Return (x, y) of the center of cell containing provided text 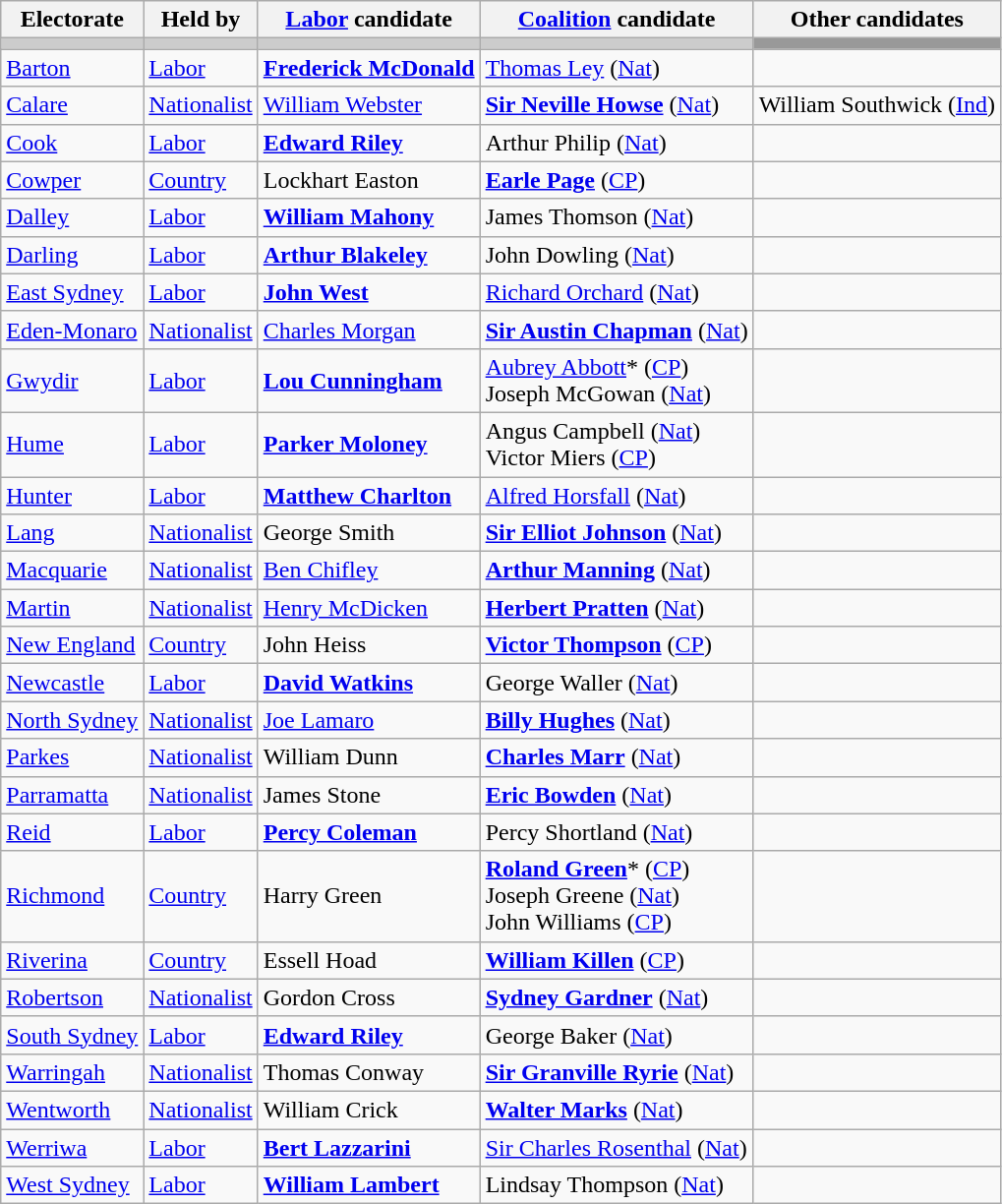
Arthur Manning (Nat) (617, 571)
Newcastle (73, 683)
Joe Lamaro (369, 720)
Bert Lazzarini (369, 1148)
Angus Campbell (Nat)Victor Miers (CP) (617, 445)
Werriwa (73, 1148)
Percy Coleman (369, 832)
Robertson (73, 997)
South Sydney (73, 1035)
Matthew Charlton (369, 495)
Hume (73, 445)
William Dunn (369, 757)
Lang (73, 533)
Walter Marks (Nat) (617, 1110)
Henry McDicken (369, 608)
Eric Bowden (Nat) (617, 795)
Sir Austin Chapman (Nat) (617, 330)
Held by (201, 20)
Essell Hoad (369, 960)
Arthur Philip (Nat) (617, 143)
Riverina (73, 960)
Parramatta (73, 795)
Macquarie (73, 571)
John West (369, 292)
John Dowling (Nat) (617, 255)
Parker Moloney (369, 445)
Eden-Monaro (73, 330)
Martin (73, 608)
Dalley (73, 217)
James Stone (369, 795)
West Sydney (73, 1185)
David Watkins (369, 683)
Cowper (73, 180)
Gordon Cross (369, 997)
Herbert Pratten (Nat) (617, 608)
William Killen (CP) (617, 960)
Frederick McDonald (369, 68)
Darling (73, 255)
Sir Elliot Johnson (Nat) (617, 533)
Victor Thompson (CP) (617, 645)
Richard Orchard (Nat) (617, 292)
New England (73, 645)
William Webster (369, 105)
Lockhart Easton (369, 180)
William Crick (369, 1110)
William Southwick (Ind) (877, 105)
George Waller (Nat) (617, 683)
Gwydir (73, 380)
Roland Green* (CP)Joseph Greene (Nat)John Williams (CP) (617, 896)
William Mahony (369, 217)
George Smith (369, 533)
Harry Green (369, 896)
Barton (73, 68)
Hunter (73, 495)
George Baker (Nat) (617, 1035)
Aubrey Abbott* (CP)Joseph McGowan (Nat) (617, 380)
Warringah (73, 1072)
Earle Page (CP) (617, 180)
Reid (73, 832)
East Sydney (73, 292)
Calare (73, 105)
Lindsay Thompson (Nat) (617, 1185)
James Thomson (Nat) (617, 217)
North Sydney (73, 720)
Sir Charles Rosenthal (Nat) (617, 1148)
Wentworth (73, 1110)
Parkes (73, 757)
William Lambert (369, 1185)
Richmond (73, 896)
Percy Shortland (Nat) (617, 832)
Sir Neville Howse (Nat) (617, 105)
Thomas Ley (Nat) (617, 68)
Sydney Gardner (Nat) (617, 997)
Coalition candidate (617, 20)
Billy Hughes (Nat) (617, 720)
Cook (73, 143)
Labor candidate (369, 20)
Lou Cunningham (369, 380)
Arthur Blakeley (369, 255)
Thomas Conway (369, 1072)
Charles Morgan (369, 330)
Electorate (73, 20)
Alfred Horsfall (Nat) (617, 495)
Ben Chifley (369, 571)
Charles Marr (Nat) (617, 757)
Other candidates (877, 20)
Sir Granville Ryrie (Nat) (617, 1072)
John Heiss (369, 645)
